Return [x, y] of the center of cell containing provided text 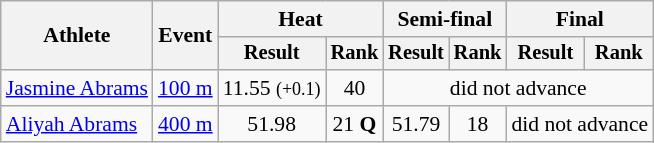
Heat [301, 19]
Aliyah Abrams [77, 124]
21 Q [355, 124]
400 m [186, 124]
Athlete [77, 36]
Jasmine Abrams [77, 88]
100 m [186, 88]
51.98 [272, 124]
18 [478, 124]
11.55 (+0.1) [272, 88]
51.79 [416, 124]
Final [580, 19]
40 [355, 88]
Event [186, 36]
Semi-final [444, 19]
